Find where the given text appears and provide that cell's center as (x, y) coordinate. 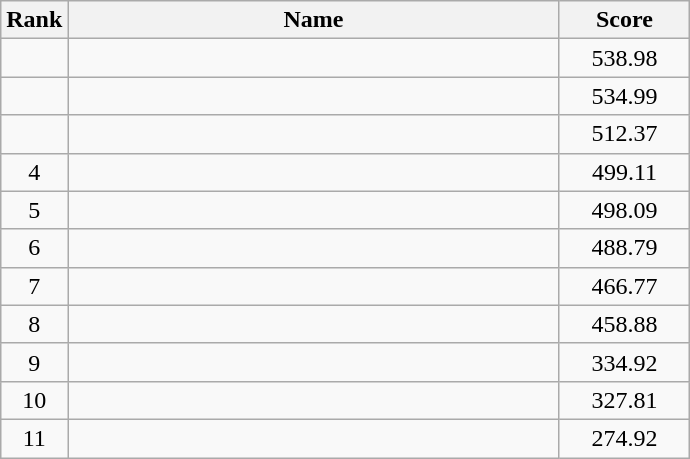
9 (34, 362)
6 (34, 248)
488.79 (624, 248)
Score (624, 20)
8 (34, 324)
538.98 (624, 58)
10 (34, 400)
Name (314, 20)
466.77 (624, 286)
5 (34, 210)
4 (34, 172)
327.81 (624, 400)
7 (34, 286)
512.37 (624, 134)
Rank (34, 20)
498.09 (624, 210)
11 (34, 438)
334.92 (624, 362)
499.11 (624, 172)
534.99 (624, 96)
458.88 (624, 324)
274.92 (624, 438)
